Determine the (X, Y) coordinate at the center of the cell enclosing the given text.  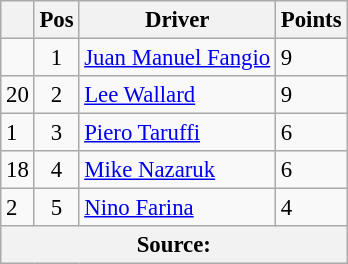
20 (18, 95)
Juan Manuel Fangio (178, 58)
Driver (178, 20)
3 (56, 133)
Mike Nazaruk (178, 170)
Lee Wallard (178, 95)
Nino Farina (178, 208)
Pos (56, 20)
Piero Taruffi (178, 133)
5 (56, 208)
Source: (174, 245)
18 (18, 170)
Points (312, 20)
